Search for the cell housing the specified text and yield its [X, Y] center coordinate. 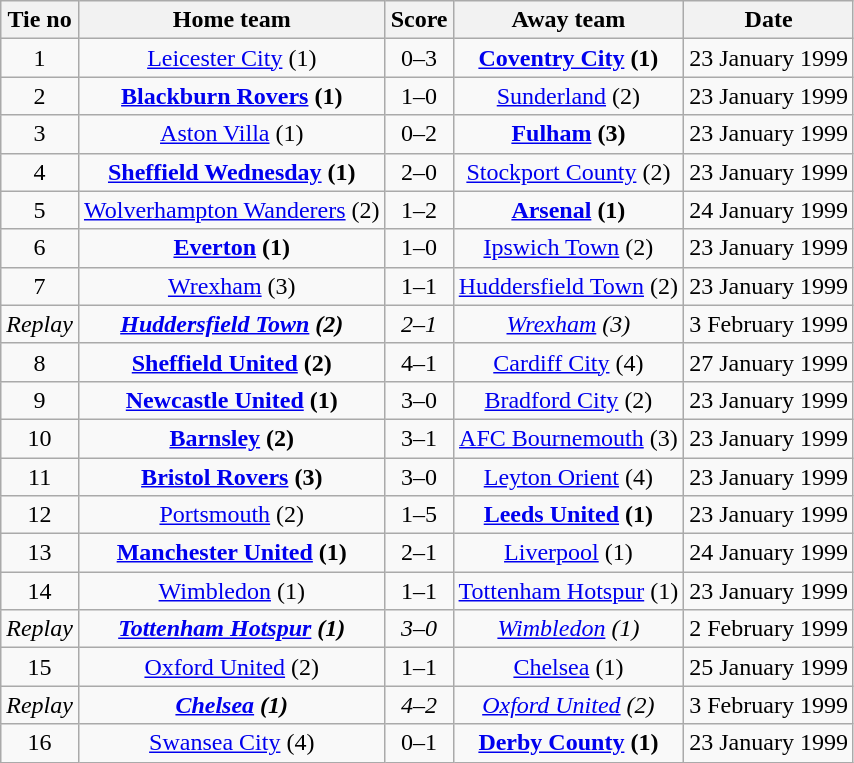
Portsmouth (2) [232, 515]
Bristol Rovers (3) [232, 477]
7 [40, 286]
Newcastle United (1) [232, 400]
5 [40, 210]
6 [40, 248]
Leeds United (1) [568, 515]
Home team [232, 20]
13 [40, 553]
Blackburn Rovers (1) [232, 96]
2 [40, 96]
3–1 [419, 438]
Aston Villa (1) [232, 134]
Everton (1) [232, 248]
Barnsley (2) [232, 438]
1–5 [419, 515]
25 January 1999 [769, 667]
14 [40, 591]
Wolverhampton Wanderers (2) [232, 210]
Fulham (3) [568, 134]
Sunderland (2) [568, 96]
Leicester City (1) [232, 58]
Derby County (1) [568, 743]
10 [40, 438]
AFC Bournemouth (3) [568, 438]
15 [40, 667]
Arsenal (1) [568, 210]
1 [40, 58]
0–3 [419, 58]
Sheffield United (2) [232, 362]
Away team [568, 20]
Stockport County (2) [568, 172]
Sheffield Wednesday (1) [232, 172]
12 [40, 515]
Leyton Orient (4) [568, 477]
4 [40, 172]
0–1 [419, 743]
Coventry City (1) [568, 58]
Manchester United (1) [232, 553]
Liverpool (1) [568, 553]
Tie no [40, 20]
1–2 [419, 210]
4–1 [419, 362]
27 January 1999 [769, 362]
4–2 [419, 705]
16 [40, 743]
11 [40, 477]
Swansea City (4) [232, 743]
8 [40, 362]
2–0 [419, 172]
Date [769, 20]
2 February 1999 [769, 629]
Cardiff City (4) [568, 362]
9 [40, 400]
3 [40, 134]
Bradford City (2) [568, 400]
Ipswich Town (2) [568, 248]
0–2 [419, 134]
Score [419, 20]
